Find where the given text appears and provide that cell's center as [x, y] coordinate. 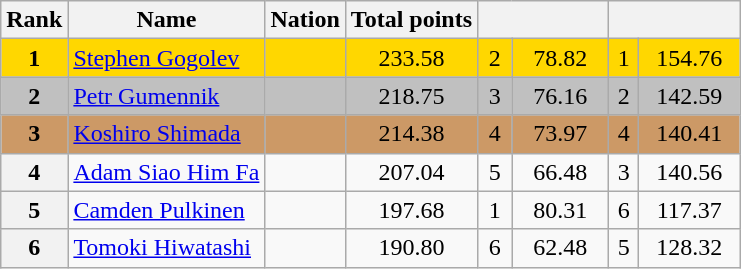
117.37 [690, 210]
190.80 [411, 248]
Total points [411, 20]
Adam Siao Him Fa [166, 172]
140.56 [690, 172]
Name [166, 20]
Petr Gumennik [166, 96]
142.59 [690, 96]
Rank [34, 20]
Nation [305, 20]
Camden Pulkinen [166, 210]
140.41 [690, 134]
Stephen Gogolev [166, 58]
197.68 [411, 210]
76.16 [560, 96]
Koshiro Shimada [166, 134]
73.97 [560, 134]
62.48 [560, 248]
66.48 [560, 172]
78.82 [560, 58]
80.31 [560, 210]
214.38 [411, 134]
218.75 [411, 96]
Tomoki Hiwatashi [166, 248]
233.58 [411, 58]
128.32 [690, 248]
207.04 [411, 172]
154.76 [690, 58]
